Output the [X, Y] coordinate of the center of the cell containing the given text.  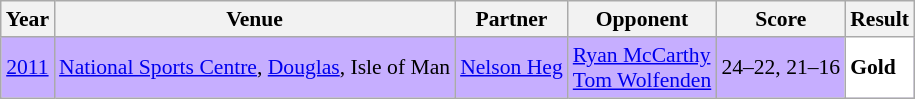
2011 [28, 68]
Ryan McCarthy Tom Wolfenden [642, 68]
Partner [512, 19]
Year [28, 19]
Nelson Heg [512, 68]
24–22, 21–16 [780, 68]
Score [780, 19]
National Sports Centre, Douglas, Isle of Man [254, 68]
Venue [254, 19]
Gold [880, 68]
Opponent [642, 19]
Result [880, 19]
